From the cell containing the given text, extract its center point as (x, y) coordinate. 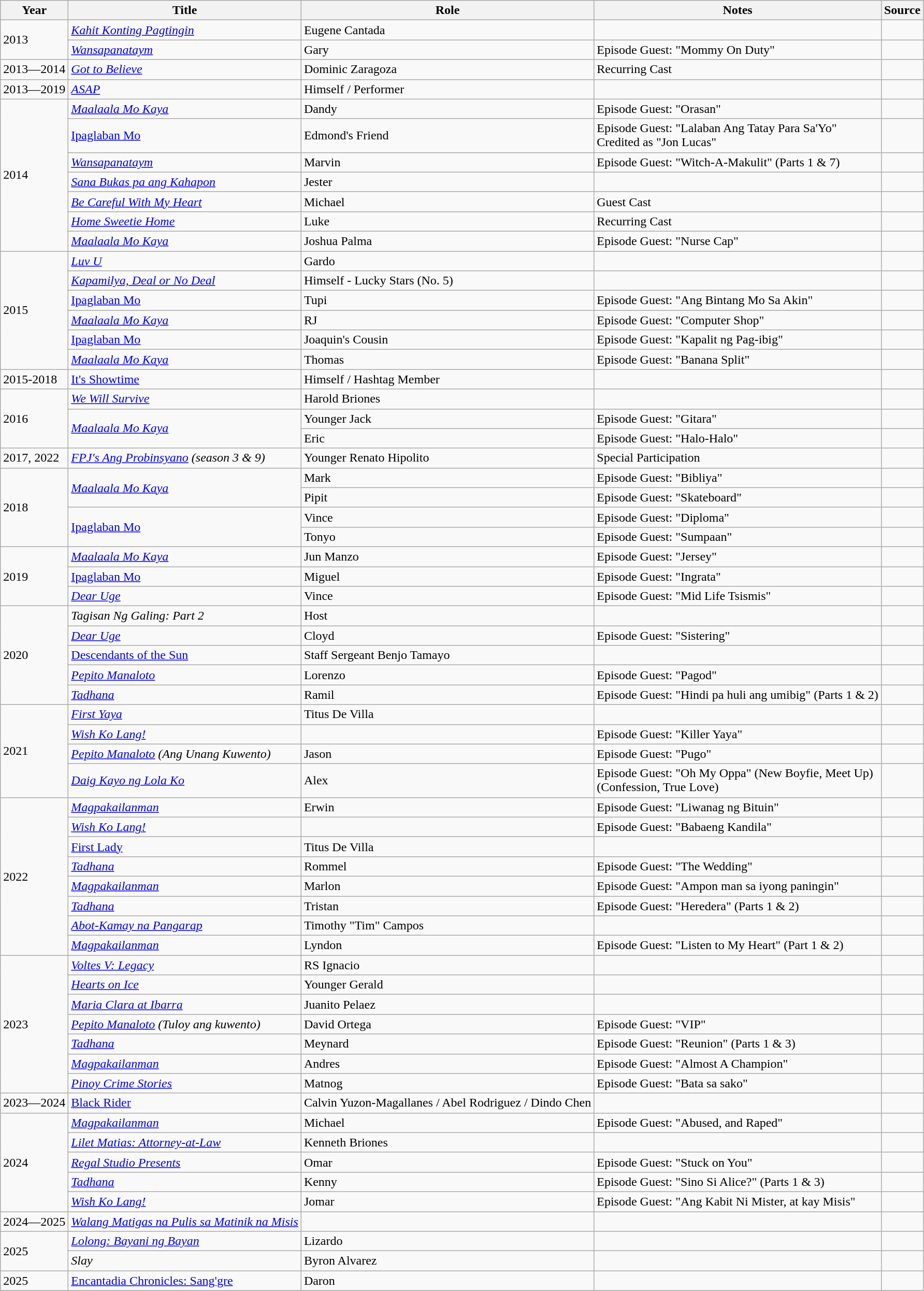
Gardo (447, 261)
Pepito Manaloto (Tuloy ang kuwento) (185, 1024)
2018 (34, 507)
Episode Guest: "Nurse Cap" (738, 241)
Episode Guest: "Ingrata" (738, 577)
Joaquin's Cousin (447, 340)
David Ortega (447, 1024)
Episode Guest: "Orasan" (738, 109)
Descendants of the Sun (185, 655)
Kenny (447, 1182)
Eric (447, 438)
Jomar (447, 1201)
Hearts on Ice (185, 985)
Episode Guest: "Babaeng Kandila" (738, 827)
Kahit Konting Pagtingin (185, 30)
Episode Guest: "Sistering" (738, 636)
Episode Guest: "Skateboard" (738, 497)
Himself / Performer (447, 89)
2023—2024 (34, 1103)
Be Careful With My Heart (185, 202)
Omar (447, 1162)
Episode Guest: "Reunion" (Parts 1 & 3) (738, 1044)
Episode Guest: "Mommy On Duty" (738, 50)
Eugene Cantada (447, 30)
Episode Guest: "Jersey" (738, 556)
Episode Guest: "The Wedding" (738, 866)
Marlon (447, 886)
Daig Kayo ng Lola Ko (185, 780)
Matnog (447, 1083)
Rommel (447, 866)
Marvin (447, 162)
Episode Guest: "Kapalit ng Pag-ibig" (738, 340)
Episode Guest: "Sino Si Alice?" (Parts 1 & 3) (738, 1182)
Notes (738, 10)
Himself - Lucky Stars (No. 5) (447, 281)
Episode Guest: "Almost A Champion" (738, 1064)
Pepito Manaloto (Ang Unang Kuwento) (185, 754)
Harold Briones (447, 399)
Episode Guest: "Gitara" (738, 419)
Encantadia Chronicles: Sang'gre (185, 1281)
Juanito Pelaez (447, 1005)
2022 (34, 876)
Role (447, 10)
Kenneth Briones (447, 1142)
Abot-Kamay na Pangarap (185, 926)
Gary (447, 50)
Cloyd (447, 636)
Maria Clara at Ibarra (185, 1005)
2023 (34, 1024)
RS Ignacio (447, 965)
ASAP (185, 89)
Guest Cast (738, 202)
Episode Guest: "Halo-Halo" (738, 438)
2020 (34, 655)
Alex (447, 780)
Meynard (447, 1044)
Jason (447, 754)
It's Showtime (185, 379)
Episode Guest: "Lalaban Ang Tatay Para Sa'Yo" Credited as "Jon Lucas" (738, 136)
Pipit (447, 497)
2013—2019 (34, 89)
Luke (447, 221)
2021 (34, 751)
Episode Guest: "Abused, and Raped" (738, 1123)
Lolong: Bayani ng Bayan (185, 1241)
Episode Guest: "Pagod" (738, 675)
FPJ's Ang Probinsyano (season 3 & 9) (185, 458)
Mark (447, 478)
Staff Sergeant Benjo Tamayo (447, 655)
Ramil (447, 695)
Lilet Matias: Attorney-at-Law (185, 1142)
Lizardo (447, 1241)
Erwin (447, 807)
RJ (447, 320)
Episode Guest: "Witch-A-Makulit" (Parts 1 & 7) (738, 162)
Episode Guest: "Sumpaan" (738, 537)
Jun Manzo (447, 556)
2024—2025 (34, 1221)
Episode Guest: "VIP" (738, 1024)
Younger Gerald (447, 985)
Got to Believe (185, 69)
Tagisan Ng Galing: Part 2 (185, 616)
Special Participation (738, 458)
Timothy "Tim" Campos (447, 926)
Tonyo (447, 537)
2013 (34, 40)
Tupi (447, 300)
Episode Guest: "Ang Bintang Mo Sa Akin" (738, 300)
First Lady (185, 847)
Joshua Palma (447, 241)
Slay (185, 1261)
Byron Alvarez (447, 1261)
Year (34, 10)
2024 (34, 1162)
Black Rider (185, 1103)
Episode Guest: "Ang Kabit Ni Mister, at kay Misis" (738, 1201)
Episode Guest: "Listen to My Heart" (Part 1 & 2) (738, 945)
Pepito Manaloto (185, 675)
Title (185, 10)
Andres (447, 1064)
Episode Guest: "Killer Yaya" (738, 734)
Episode Guest: "Oh My Oppa" (New Boyfie, Meet Up) (Confession, True Love) (738, 780)
Dandy (447, 109)
2014 (34, 175)
Episode Guest: "Diploma" (738, 517)
Younger Renato Hipolito (447, 458)
Episode Guest: "Banana Split" (738, 360)
Episode Guest: "Bibliya" (738, 478)
Host (447, 616)
Episode Guest: "Liwanag ng Bituin" (738, 807)
Episode Guest: "Bata sa sako" (738, 1083)
Episode Guest: "Computer Shop" (738, 320)
Episode Guest: "Mid Life Tsismis" (738, 596)
Voltes V: Legacy (185, 965)
Regal Studio Presents (185, 1162)
Edmond's Friend (447, 136)
Lorenzo (447, 675)
Lyndon (447, 945)
We Will Survive (185, 399)
2015 (34, 310)
Walang Matigas na Pulis sa Matinik na Misis (185, 1221)
2016 (34, 419)
Jester (447, 182)
Sana Bukas pa ang Kahapon (185, 182)
First Yaya (185, 714)
2019 (34, 576)
Episode Guest: "Heredera" (Parts 1 & 2) (738, 906)
Home Sweetie Home (185, 221)
Source (902, 10)
Kapamilya, Deal or No Deal (185, 281)
Thomas (447, 360)
Himself / Hashtag Member (447, 379)
Calvin Yuzon-Magallanes / Abel Rodriguez / Dindo Chen (447, 1103)
Miguel (447, 577)
Episode Guest: "Ampon man sa iyong paningin" (738, 886)
Younger Jack (447, 419)
2015-2018 (34, 379)
Episode Guest: "Pugo" (738, 754)
Dominic Zaragoza (447, 69)
Tristan (447, 906)
Episode Guest: "Stuck on You" (738, 1162)
Episode Guest: "Hindi pa huli ang umibig" (Parts 1 & 2) (738, 695)
Luv U (185, 261)
Daron (447, 1281)
2017, 2022 (34, 458)
Pinoy Crime Stories (185, 1083)
2013—2014 (34, 69)
